Identify which cell holds the provided text, then report its (X, Y) central coordinate. 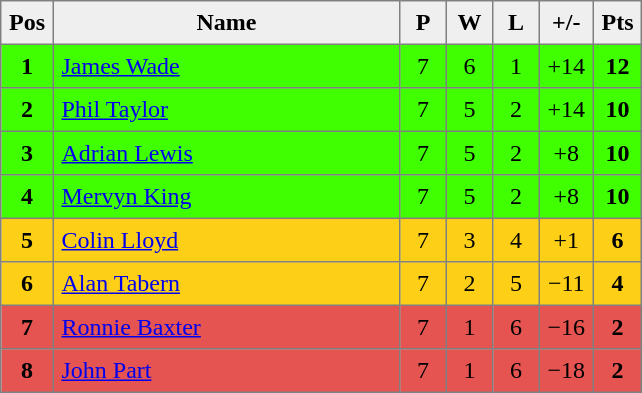
Ronnie Baxter (226, 327)
Alan Tabern (226, 284)
P (423, 23)
Colin Lloyd (226, 240)
Pts (617, 23)
8 (27, 371)
James Wade (226, 66)
Name (226, 23)
12 (617, 66)
Mervyn King (226, 197)
John Part (226, 371)
L (516, 23)
Adrian Lewis (226, 153)
W (469, 23)
+1 (566, 240)
−18 (566, 371)
+/- (566, 23)
−11 (566, 284)
Phil Taylor (226, 110)
−16 (566, 327)
Pos (27, 23)
